Identify which cell holds the provided text, then report its (X, Y) central coordinate. 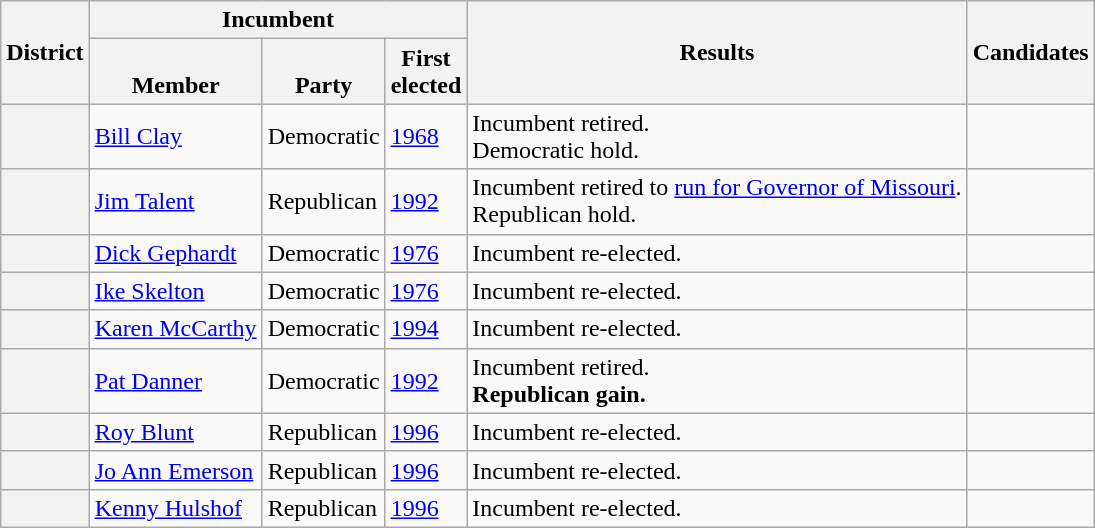
Incumbent retired to run for Governor of Missouri.Republican hold. (717, 202)
Member (176, 72)
Bill Clay (176, 136)
Jim Talent (176, 202)
Kenny Hulshof (176, 508)
Results (717, 52)
Pat Danner (176, 380)
Incumbent (278, 20)
Party (324, 72)
District (45, 52)
Dick Gephardt (176, 253)
Ike Skelton (176, 291)
Candidates (1030, 52)
Incumbent retired.Republican gain. (717, 380)
1968 (426, 136)
Incumbent retired.Democratic hold. (717, 136)
Roy Blunt (176, 432)
Firstelected (426, 72)
Karen McCarthy (176, 329)
1994 (426, 329)
Jo Ann Emerson (176, 470)
